Extract the (X, Y) coordinate from the center of the cell holding the provided text.  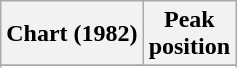
Chart (1982) (72, 34)
Peakposition (189, 34)
